Locate the cell with the specified text and output its (x, y) center coordinate. 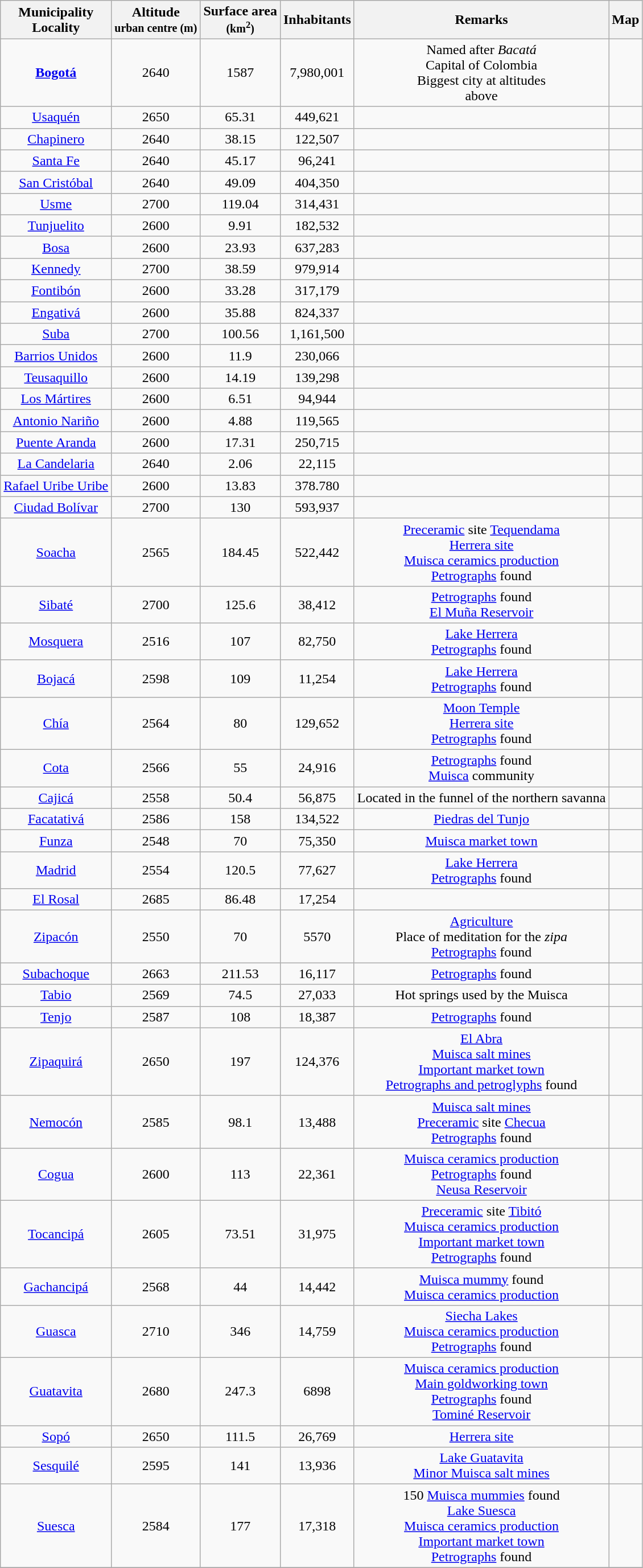
Tocancipá (56, 1234)
158 (240, 819)
150 Muisca mummies foundLake SuescaMuisca ceramics productionImportant market townPetrographs found (481, 1526)
50.4 (240, 798)
45.17 (240, 161)
56,875 (317, 798)
Barrios Unidos (56, 356)
247.3 (240, 1392)
Bojacá (56, 679)
Chía (56, 723)
Zipacón (56, 937)
AgriculturePlace of meditation for the zipaPetrographs found (481, 937)
86.48 (240, 900)
Surface area(km2) (240, 19)
2548 (156, 841)
Petrographs foundMuisca community (481, 769)
129,652 (317, 723)
Named after BacatáCapital of ColombiaBiggest city at altitudesabove (481, 73)
Antonio Nariño (56, 421)
17.31 (240, 442)
2587 (156, 1017)
33.28 (240, 291)
Petrographs foundEl Muña Reservoir (481, 605)
Mosquera (56, 641)
23.93 (240, 247)
Cota (56, 769)
94,944 (317, 399)
Suba (56, 334)
404,350 (317, 182)
Zipaquirá (56, 1061)
17,318 (317, 1526)
6.51 (240, 399)
Altitudeurban centre (m) (156, 19)
Tabio (56, 995)
2663 (156, 974)
80 (240, 723)
MunicipalityLocality (56, 19)
109 (240, 679)
22,115 (317, 464)
65.31 (240, 117)
Teusaquillo (56, 377)
113 (240, 1174)
Santa Fe (56, 161)
449,621 (317, 117)
119.04 (240, 204)
98.1 (240, 1122)
Siecha LakesMuisca ceramics productionPetrographs found (481, 1331)
Muisca mummy foundMuisca ceramics production (481, 1287)
Cajicá (56, 798)
Guasca (56, 1331)
230,066 (317, 356)
314,431 (317, 204)
2710 (156, 1331)
1,161,500 (317, 334)
100.56 (240, 334)
141 (240, 1466)
27,033 (317, 995)
Madrid (56, 870)
2554 (156, 870)
Located in the funnel of the northern savanna (481, 798)
Preceramic site TequendamaHerrera siteMuisca ceramics productionPetrographs found (481, 552)
La Candelaria (56, 464)
Bogotá (56, 73)
2584 (156, 1526)
73.51 (240, 1234)
2516 (156, 641)
211.53 (240, 974)
Herrera site (481, 1436)
824,337 (317, 313)
Muisca market town (481, 841)
16,117 (317, 974)
Fontibón (56, 291)
Guatavita (56, 1392)
El Rosal (56, 900)
13.83 (240, 486)
125.6 (240, 605)
2685 (156, 900)
Hot springs used by the Muisca (481, 995)
2595 (156, 1466)
2565 (156, 552)
Sopó (56, 1436)
18,387 (317, 1017)
Muisca ceramics productionMain goldworking townPetrographs foundTominé Reservoir (481, 1392)
11.9 (240, 356)
2569 (156, 995)
Los Mártires (56, 399)
124,376 (317, 1061)
Gachancipá (56, 1287)
2598 (156, 679)
1587 (240, 73)
Sibaté (56, 605)
Ciudad Bolívar (56, 507)
77,627 (317, 870)
Subachoque (56, 974)
2550 (156, 937)
522,442 (317, 552)
197 (240, 1061)
111.5 (240, 1436)
107 (240, 641)
Muisca salt minesPreceramic site ChecuaPetrographs found (481, 1122)
74.5 (240, 995)
Tunjuelito (56, 225)
14,759 (317, 1331)
Lake GuatavitaMinor Muisca salt mines (481, 1466)
82,750 (317, 641)
346 (240, 1331)
31,975 (317, 1234)
San Cristóbal (56, 182)
22,361 (317, 1174)
Sesquilé (56, 1466)
14,442 (317, 1287)
75,350 (317, 841)
2568 (156, 1287)
637,283 (317, 247)
Nemocón (56, 1122)
177 (240, 1526)
593,937 (317, 507)
Puente Aranda (56, 442)
5570 (317, 937)
38.59 (240, 269)
13,936 (317, 1466)
Chapinero (56, 139)
6898 (317, 1392)
Inhabitants (317, 19)
2680 (156, 1392)
Suesca (56, 1526)
38.15 (240, 139)
119,565 (317, 421)
Preceramic site TibitóMuisca ceramics productionImportant market townPetrographs found (481, 1234)
55 (240, 769)
139,298 (317, 377)
44 (240, 1287)
108 (240, 1017)
Bosa (56, 247)
Kennedy (56, 269)
2.06 (240, 464)
Soacha (56, 552)
122,507 (317, 139)
Usme (56, 204)
Rafael Uribe Uribe (56, 486)
134,522 (317, 819)
35.88 (240, 313)
Tenjo (56, 1017)
130 (240, 507)
2564 (156, 723)
Muisca ceramics productionPetrographs foundNeusa Reservoir (481, 1174)
17,254 (317, 900)
Map (626, 19)
Remarks (481, 19)
378.780 (317, 486)
24,916 (317, 769)
120.5 (240, 870)
13,488 (317, 1122)
4.88 (240, 421)
7,980,001 (317, 73)
11,254 (317, 679)
979,914 (317, 269)
Facatativá (56, 819)
Funza (56, 841)
Usaquén (56, 117)
Cogua (56, 1174)
38,412 (317, 605)
Engativá (56, 313)
182,532 (317, 225)
2586 (156, 819)
317,179 (317, 291)
26,769 (317, 1436)
2566 (156, 769)
Piedras del Tunjo (481, 819)
9.91 (240, 225)
49.09 (240, 182)
250,715 (317, 442)
2605 (156, 1234)
2585 (156, 1122)
Moon TempleHerrera sitePetrographs found (481, 723)
184.45 (240, 552)
El AbraMuisca salt minesImportant market townPetrographs and petroglyphs found (481, 1061)
96,241 (317, 161)
14.19 (240, 377)
2558 (156, 798)
